Capture the cell that displays the provided text and extract its (X, Y) central coordinate. 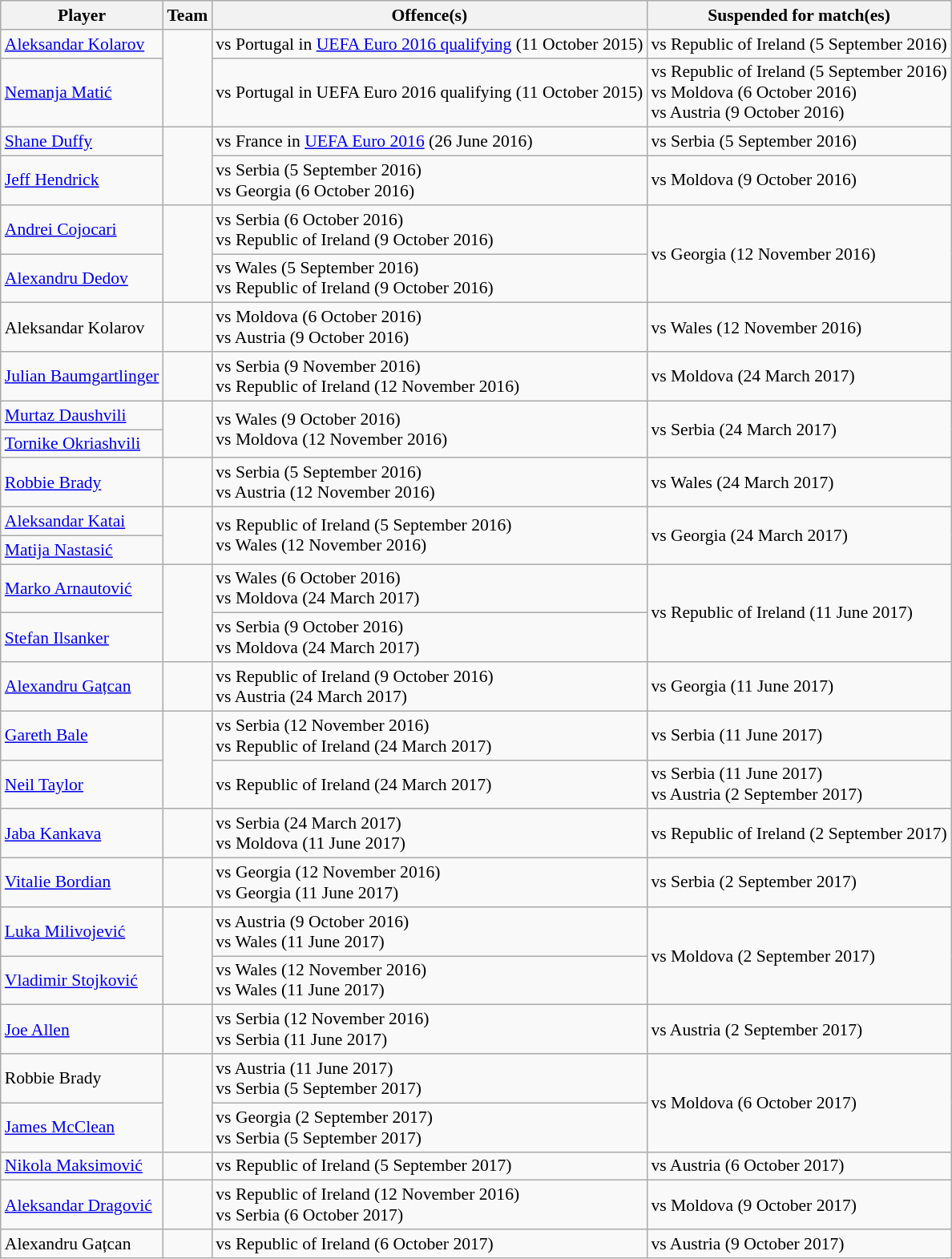
Vladimir Stojković (82, 981)
James McClean (82, 1127)
Neil Taylor (82, 784)
Player (82, 15)
vs Serbia (2 September 2017) (798, 883)
Nikola Maksimović (82, 1166)
Vitalie Bordian (82, 883)
vs Wales (24 March 2017) (798, 482)
vs Serbia (5 September 2016) vs Georgia (6 October 2016) (430, 181)
Julian Baumgartlinger (82, 377)
vs Republic of Ireland (2 September 2017) (798, 833)
vs Republic of Ireland (5 September 2016) vs Wales (12 November 2016) (430, 535)
vs Moldova (2 September 2017) (798, 956)
vs Austria (9 October 2016) vs Wales (11 June 2017) (430, 931)
Jeff Hendrick (82, 181)
vs Serbia (24 March 2017) (798, 430)
vs Wales (9 October 2016) vs Moldova (12 November 2016) (430, 430)
Suspended for match(es) (798, 15)
Alexandru Dedov (82, 279)
vs Serbia (24 March 2017) vs Moldova (11 June 2017) (430, 833)
vs Wales (5 September 2016) vs Republic of Ireland (9 October 2016) (430, 279)
vs Republic of Ireland (24 March 2017) (430, 784)
vs Serbia (6 October 2016) vs Republic of Ireland (9 October 2016) (430, 229)
vs France in UEFA Euro 2016 (26 June 2016) (430, 142)
vs Republic of Ireland (5 September 2017) (430, 1166)
vs Austria (6 October 2017) (798, 1166)
vs Georgia (11 June 2017) (798, 686)
Matija Nastasić (82, 550)
vs Republic of Ireland (6 October 2017) (430, 1244)
vs Moldova (6 October 2017) (798, 1103)
Jaba Kankava (82, 833)
vs Moldova (24 March 2017) (798, 377)
Aleksandar Katai (82, 522)
vs Republic of Ireland (5 September 2016) (798, 44)
vs Austria (11 June 2017) vs Serbia (5 September 2017) (430, 1079)
Gareth Bale (82, 736)
vs Serbia (9 October 2016) vs Moldova (24 March 2017) (430, 638)
vs Georgia (12 November 2016) vs Georgia (11 June 2017) (430, 883)
vs Serbia (5 September 2016) vs Austria (12 November 2016) (430, 482)
vs Moldova (9 October 2016) (798, 181)
vs Serbia (11 June 2017) (798, 736)
vs Republic of Ireland (12 November 2016) vs Serbia (6 October 2017) (430, 1205)
vs Georgia (12 November 2016) (798, 254)
Shane Duffy (82, 142)
vs Republic of Ireland (9 October 2016) vs Austria (24 March 2017) (430, 686)
Joe Allen (82, 1029)
Luka Milivojević (82, 931)
Andrei Cojocari (82, 229)
vs Georgia (2 September 2017) vs Serbia (5 September 2017) (430, 1127)
vs Republic of Ireland (11 June 2017) (798, 613)
vs Serbia (5 September 2016) (798, 142)
Aleksandar Dragović (82, 1205)
Stefan Ilsanker (82, 638)
Offence(s) (430, 15)
vs Serbia (9 November 2016) vs Republic of Ireland (12 November 2016) (430, 377)
vs Wales (12 November 2016) (798, 327)
vs Austria (2 September 2017) (798, 1029)
vs Wales (6 October 2016) vs Moldova (24 March 2017) (430, 588)
vs Georgia (24 March 2017) (798, 535)
Nemanja Matić (82, 93)
Murtaz Daushvili (82, 415)
vs Moldova (9 October 2017) (798, 1205)
Tornike Okriashvili (82, 444)
vs Wales (12 November 2016) vs Wales (11 June 2017) (430, 981)
vs Serbia (12 November 2016) vs Republic of Ireland (24 March 2017) (430, 736)
vs Moldova (6 October 2016) vs Austria (9 October 2016) (430, 327)
vs Serbia (12 November 2016) vs Serbia (11 June 2017) (430, 1029)
vs Republic of Ireland (5 September 2016)vs Moldova (6 October 2016)vs Austria (9 October 2016) (798, 93)
Team (188, 15)
vs Austria (9 October 2017) (798, 1244)
Marko Arnautović (82, 588)
vs Serbia (11 June 2017)vs Austria (2 September 2017) (798, 784)
